From the cell containing the given text, extract its center point as [x, y] coordinate. 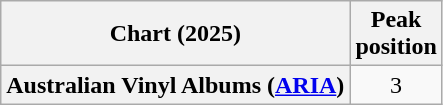
Peakposition [396, 34]
Chart (2025) [176, 34]
Australian Vinyl Albums (ARIA) [176, 85]
3 [396, 85]
